Return the (x, y) coordinate for the center point of the cell that contains the specified text.  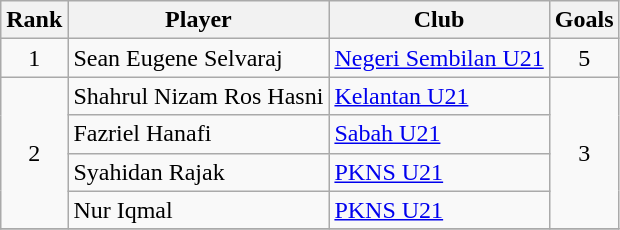
Syahidan Rajak (198, 172)
Sean Eugene Selvaraj (198, 58)
Fazriel Hanafi (198, 134)
Nur Iqmal (198, 210)
Goals (584, 20)
3 (584, 153)
Shahrul Nizam Ros Hasni (198, 96)
2 (34, 153)
Kelantan U21 (439, 96)
1 (34, 58)
5 (584, 58)
Player (198, 20)
Rank (34, 20)
Negeri Sembilan U21 (439, 58)
Sabah U21 (439, 134)
Club (439, 20)
